Identify which cell holds the provided text, then report its (x, y) central coordinate. 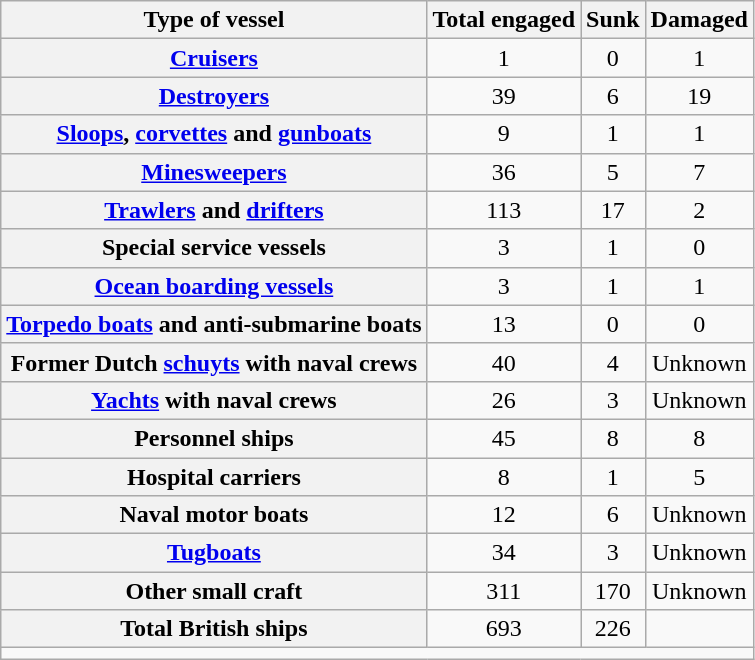
Type of vessel (214, 20)
Other small craft (214, 591)
12 (504, 515)
Cruisers (214, 58)
40 (504, 362)
Sunk (613, 20)
4 (613, 362)
113 (504, 210)
36 (504, 172)
Torpedo boats and anti-submarine boats (214, 324)
26 (504, 400)
Ocean boarding vessels (214, 286)
Total engaged (504, 20)
Destroyers (214, 96)
9 (504, 134)
7 (699, 172)
311 (504, 591)
2 (699, 210)
Yachts with naval crews (214, 400)
Former Dutch schuyts with naval crews (214, 362)
13 (504, 324)
226 (613, 629)
Minesweepers (214, 172)
170 (613, 591)
Sloops, corvettes and gunboats (214, 134)
45 (504, 438)
Total British ships (214, 629)
Personnel ships (214, 438)
693 (504, 629)
19 (699, 96)
Special service vessels (214, 248)
Naval motor boats (214, 515)
Trawlers and drifters (214, 210)
Tugboats (214, 553)
17 (613, 210)
39 (504, 96)
Damaged (699, 20)
Hospital carriers (214, 477)
34 (504, 553)
